Locate the cell with the specified text and output its [X, Y] center coordinate. 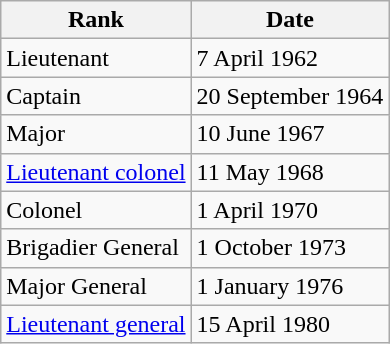
1 April 1970 [290, 210]
15 April 1980 [290, 324]
Captain [96, 96]
Date [290, 20]
Lieutenant general [96, 324]
10 June 1967 [290, 134]
Rank [96, 20]
Colonel [96, 210]
Lieutenant colonel [96, 172]
Major [96, 134]
1 January 1976 [290, 286]
Lieutenant [96, 58]
20 September 1964 [290, 96]
7 April 1962 [290, 58]
11 May 1968 [290, 172]
1 October 1973 [290, 248]
Brigadier General [96, 248]
Major General [96, 286]
